Scan for the cell matching the given text and deliver its (X, Y) coordinate at center. 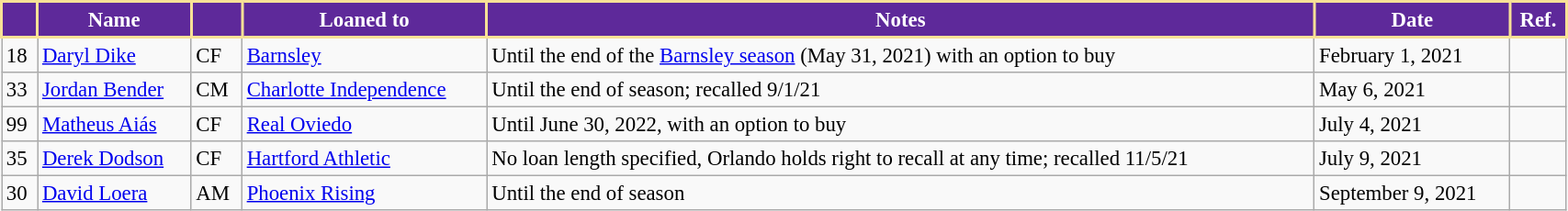
30 (20, 194)
No loan length specified, Orlando holds right to recall at any time; recalled 11/5/21 (900, 159)
July 4, 2021 (1413, 125)
Hartford Athletic (364, 159)
Daryl Dike (114, 55)
Date (1413, 20)
Ref. (1538, 20)
February 1, 2021 (1413, 55)
Matheus Aiás (114, 125)
AM (217, 194)
September 9, 2021 (1413, 194)
Phoenix Rising (364, 194)
18 (20, 55)
Charlotte Independence (364, 90)
Barnsley (364, 55)
99 (20, 125)
Until June 30, 2022, with an option to buy (900, 125)
33 (20, 90)
Real Oviedo (364, 125)
Until the end of season; recalled 9/1/21 (900, 90)
CM (217, 90)
May 6, 2021 (1413, 90)
David Loera (114, 194)
Loaned to (364, 20)
Derek Dodson (114, 159)
Until the end of the Barnsley season (May 31, 2021) with an option to buy (900, 55)
Name (114, 20)
35 (20, 159)
Until the end of season (900, 194)
July 9, 2021 (1413, 159)
Jordan Bender (114, 90)
Notes (900, 20)
